Capture the cell that displays the provided text and extract its [x, y] central coordinate. 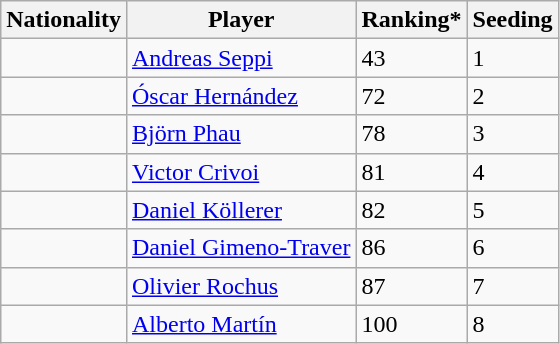
1 [512, 58]
Olivier Rochus [240, 286]
81 [412, 172]
8 [512, 324]
87 [412, 286]
43 [412, 58]
5 [512, 210]
3 [512, 134]
Player [240, 20]
Björn Phau [240, 134]
Seeding [512, 20]
Óscar Hernández [240, 96]
6 [512, 248]
7 [512, 286]
86 [412, 248]
4 [512, 172]
72 [412, 96]
100 [412, 324]
Ranking* [412, 20]
Daniel Gimeno-Traver [240, 248]
2 [512, 96]
Andreas Seppi [240, 58]
Nationality [64, 20]
78 [412, 134]
82 [412, 210]
Victor Crivoi [240, 172]
Daniel Köllerer [240, 210]
Alberto Martín [240, 324]
